Search for the cell housing the specified text and yield its (x, y) center coordinate. 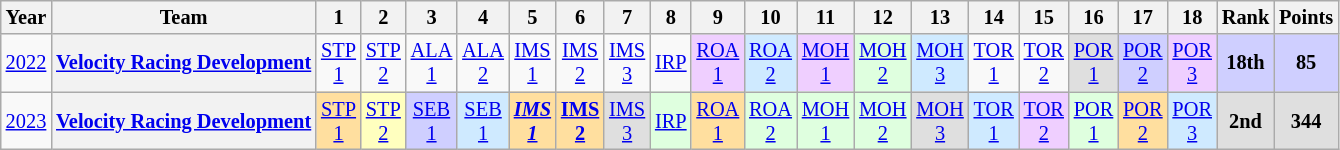
Year (26, 17)
2nd (1246, 121)
12 (882, 17)
3 (432, 17)
18th (1246, 63)
11 (826, 17)
16 (1094, 17)
85 (1306, 63)
5 (532, 17)
2022 (26, 63)
Team (184, 17)
9 (718, 17)
15 (1044, 17)
17 (1142, 17)
2023 (26, 121)
ALA2 (483, 63)
14 (994, 17)
7 (627, 17)
ALA1 (432, 63)
2 (384, 17)
6 (580, 17)
8 (670, 17)
10 (770, 17)
Rank (1246, 17)
18 (1192, 17)
4 (483, 17)
Points (1306, 17)
344 (1306, 121)
13 (940, 17)
1 (338, 17)
